From the cell containing the given text, extract its center point as [X, Y] coordinate. 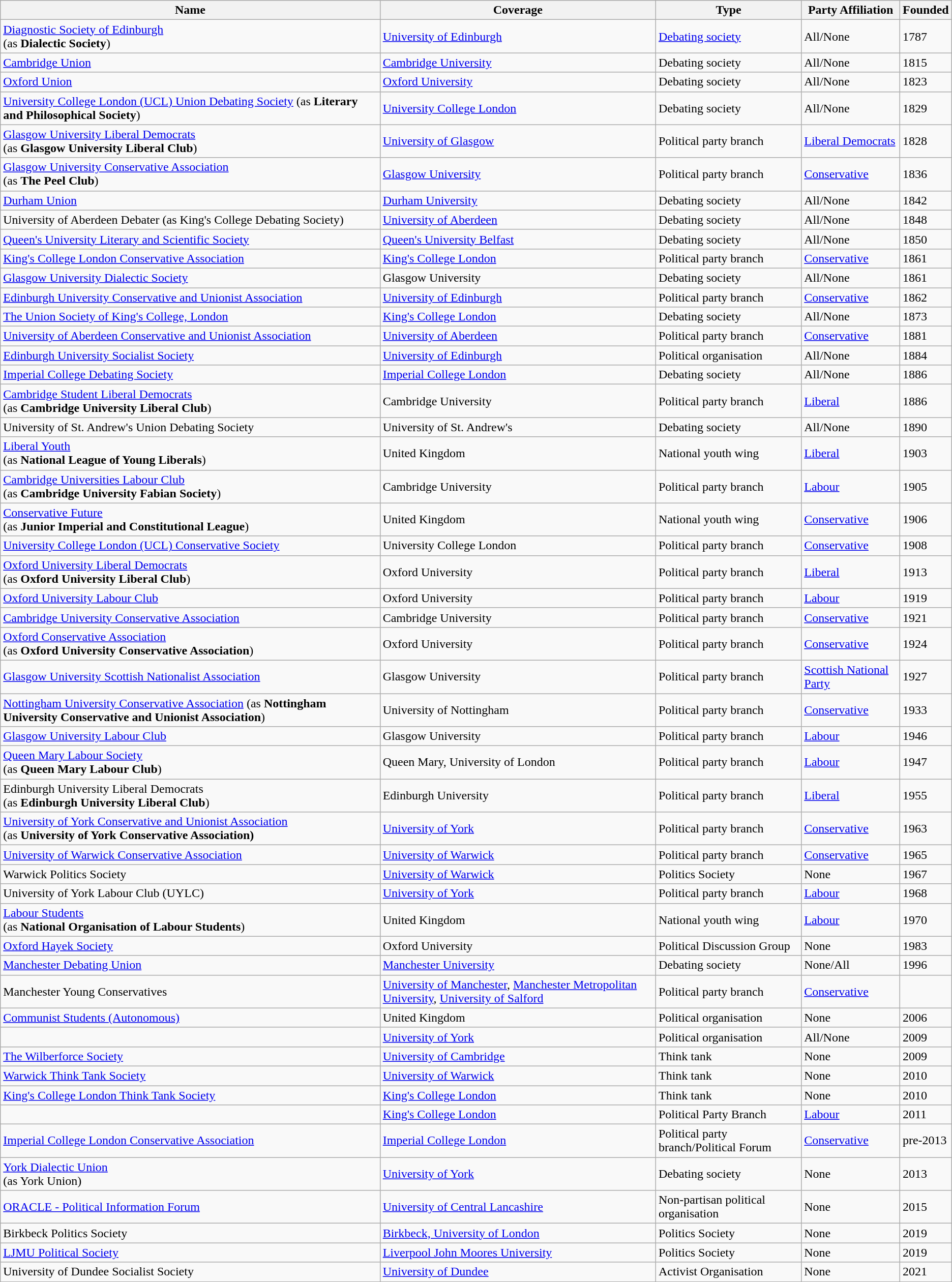
1842 [926, 200]
1919 [926, 598]
Oxford Conservative Association(as Oxford University Conservative Association) [190, 644]
Queen's University Literary and Scientific Society [190, 239]
Queen Mary, University of London [518, 763]
York Dialectic Union(as York Union) [190, 1174]
1828 [926, 141]
Edinburgh University Conservative and Unionist Association [190, 297]
1921 [926, 617]
Oxford Hayek Society [190, 946]
Activist Organisation [728, 1272]
Type [728, 10]
1905 [926, 486]
1970 [926, 919]
University of Dundee Socialist Society [190, 1272]
2015 [926, 1207]
Oxford University Liberal Democrats(as Oxford University Liberal Club) [190, 572]
University of Nottingham [518, 710]
The Union Society of King's College, London [190, 317]
Glasgow University Dialectic Society [190, 278]
Non-partisan political organisation [728, 1207]
University of Manchester, Manchester Metropolitan University, University of Salford [518, 992]
University College London (UCL) Conservative Society [190, 546]
1963 [926, 829]
Cambridge University Conservative Association [190, 617]
Diagnostic Society of Edinburgh(as Dialectic Society) [190, 37]
1903 [926, 454]
University of St. Andrew's Union Debating Society [190, 427]
1823 [926, 82]
Liberal Democrats [851, 141]
1862 [926, 297]
1947 [926, 763]
Nottingham University Conservative Association (as Nottingham University Conservative and Unionist Association) [190, 710]
Cambridge Union [190, 63]
Manchester Young Conservatives [190, 992]
Liverpool John Moores University [518, 1253]
1965 [926, 855]
Name [190, 10]
University of Warwick Conservative Association [190, 855]
Manchester Debating Union [190, 965]
University of Aberdeen Debater (as King's College Debating Society) [190, 220]
University of York Labour Club (UYLC) [190, 893]
University of Central Lancashire [518, 1207]
Birkbeck Politics Society [190, 1233]
1946 [926, 736]
2013 [926, 1174]
University of Dundee [518, 1272]
Glasgow University Conservative Association(as The Peel Club) [190, 174]
Founded [926, 10]
Scottish National Party [851, 676]
ORACLE - Political Information Forum [190, 1207]
1908 [926, 546]
pre-2013 [926, 1141]
Glasgow University Scottish Nationalist Association [190, 676]
Political Party Branch [728, 1115]
None/All [851, 965]
1836 [926, 174]
1850 [926, 239]
2006 [926, 1018]
University College London (UCL) Union Debating Society (as Literary and Philosophical Society) [190, 108]
1996 [926, 965]
Manchester University [518, 965]
Coverage [518, 10]
Glasgow University Labour Club [190, 736]
1884 [926, 355]
1890 [926, 427]
1829 [926, 108]
Durham University [518, 200]
Liberal Youth(as National League of Young Liberals) [190, 454]
University of Glasgow [518, 141]
Party Affiliation [851, 10]
Conservative Future(as Junior Imperial and Constitutional League) [190, 520]
1913 [926, 572]
University of St. Andrew's [518, 427]
1815 [926, 63]
Glasgow University Liberal Democrats(as Glasgow University Liberal Club) [190, 141]
1924 [926, 644]
1927 [926, 676]
1955 [926, 795]
1967 [926, 874]
University of Aberdeen Conservative and Unionist Association [190, 336]
1873 [926, 317]
Edinburgh University [518, 795]
Durham Union [190, 200]
Edinburgh University Liberal Democrats(as Edinburgh University Liberal Club) [190, 795]
Warwick Politics Society [190, 874]
Oxford Union [190, 82]
Edinburgh University Socialist Society [190, 355]
University of York Conservative and Unionist Association(as University of York Conservative Association) [190, 829]
Warwick Think Tank Society [190, 1076]
Political Discussion Group [728, 946]
1787 [926, 37]
King's College London Conservative Association [190, 258]
Birkbeck, University of London [518, 1233]
1933 [926, 710]
2021 [926, 1272]
Cambridge Student Liberal Democrats(as Cambridge University Liberal Club) [190, 401]
Communist Students (Autonomous) [190, 1018]
Cambridge Universities Labour Club(as Cambridge University Fabian Society) [190, 486]
LJMU Political Society [190, 1253]
The Wilberforce Society [190, 1056]
Imperial College London Conservative Association [190, 1141]
Labour Students(as National Organisation of Labour Students) [190, 919]
Queen's University Belfast [518, 239]
2011 [926, 1115]
1983 [926, 946]
1881 [926, 336]
King's College London Think Tank Society [190, 1095]
1968 [926, 893]
Imperial College Debating Society [190, 375]
Queen Mary Labour Society(as Queen Mary Labour Club) [190, 763]
1906 [926, 520]
Political party branch/Political Forum [728, 1141]
Oxford University Labour Club [190, 598]
1848 [926, 220]
University of Cambridge [518, 1056]
